Locate the cell with the specified text and output its (X, Y) center coordinate. 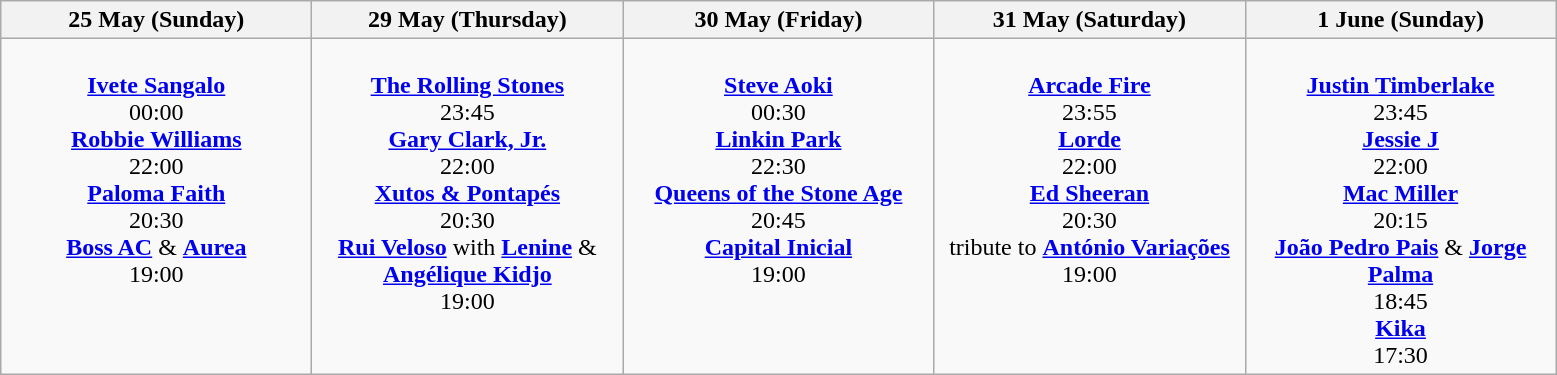
Ivete Sangalo 00:00 Robbie Williams 22:00 Paloma Faith 20:30 Boss AC & Aurea 19:00 (156, 206)
Steve Aoki 00:30 Linkin Park 22:30 Queens of the Stone Age 20:45 Capital Inicial 19:00 (778, 206)
Arcade Fire 23:55 Lorde 22:00 Ed Sheeran 20:30 tribute to António Variações 19:00 (1090, 206)
30 May (Friday) (778, 20)
The Rolling Stones 23:45 Gary Clark, Jr. 22:00 Xutos & Pontapés 20:30 Rui Veloso with Lenine & Angélique Kidjo 19:00 (468, 206)
1 June (Sunday) (1400, 20)
25 May (Sunday) (156, 20)
31 May (Saturday) (1090, 20)
29 May (Thursday) (468, 20)
Justin Timberlake 23:45 Jessie J 22:00 Mac Miller 20:15 João Pedro Pais & Jorge Palma 18:45 Kika 17:30 (1400, 206)
